Search for the cell housing the specified text and yield its (X, Y) center coordinate. 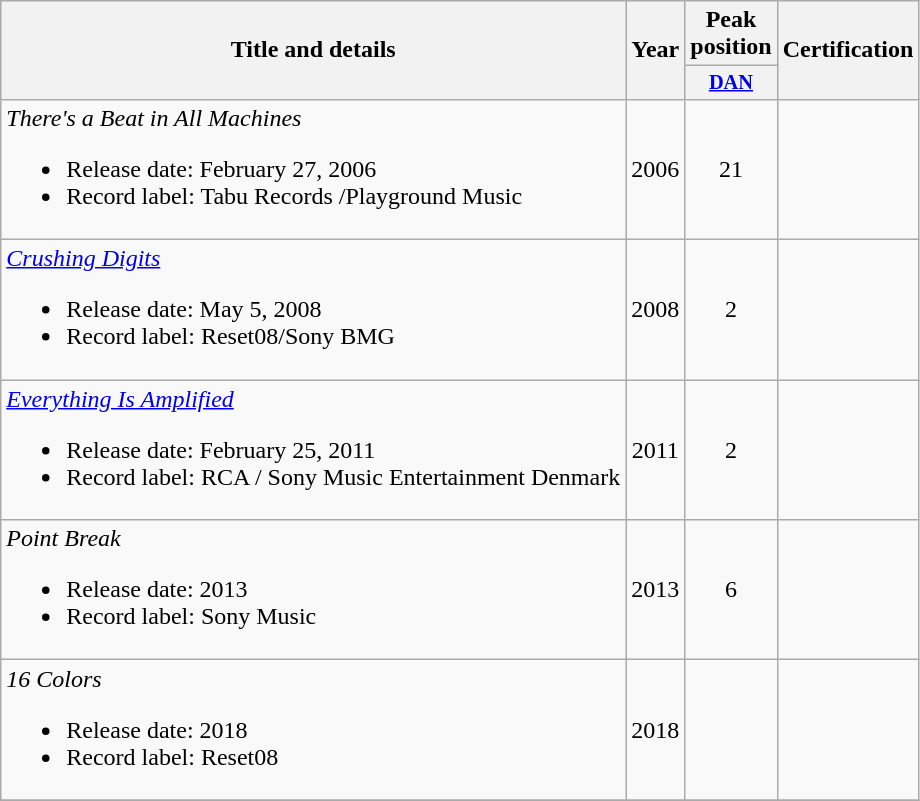
2006 (656, 169)
DAN (731, 83)
Year (656, 50)
21 (731, 169)
2011 (656, 450)
6 (731, 590)
There's a Beat in All MachinesRelease date: February 27, 2006Record label: Tabu Records /Playground Music (314, 169)
Title and details (314, 50)
Certification (848, 50)
Point BreakRelease date: 2013Record label: Sony Music (314, 590)
2008 (656, 310)
2013 (656, 590)
Peak position (731, 34)
Everything Is AmplifiedRelease date: February 25, 2011Record label: RCA / Sony Music Entertainment Denmark (314, 450)
2018 (656, 730)
16 ColorsRelease date: 2018Record label: Reset08 (314, 730)
Crushing DigitsRelease date: May 5, 2008Record label: Reset08/Sony BMG (314, 310)
